Scan for the cell matching the given text and deliver its [X, Y] coordinate at center. 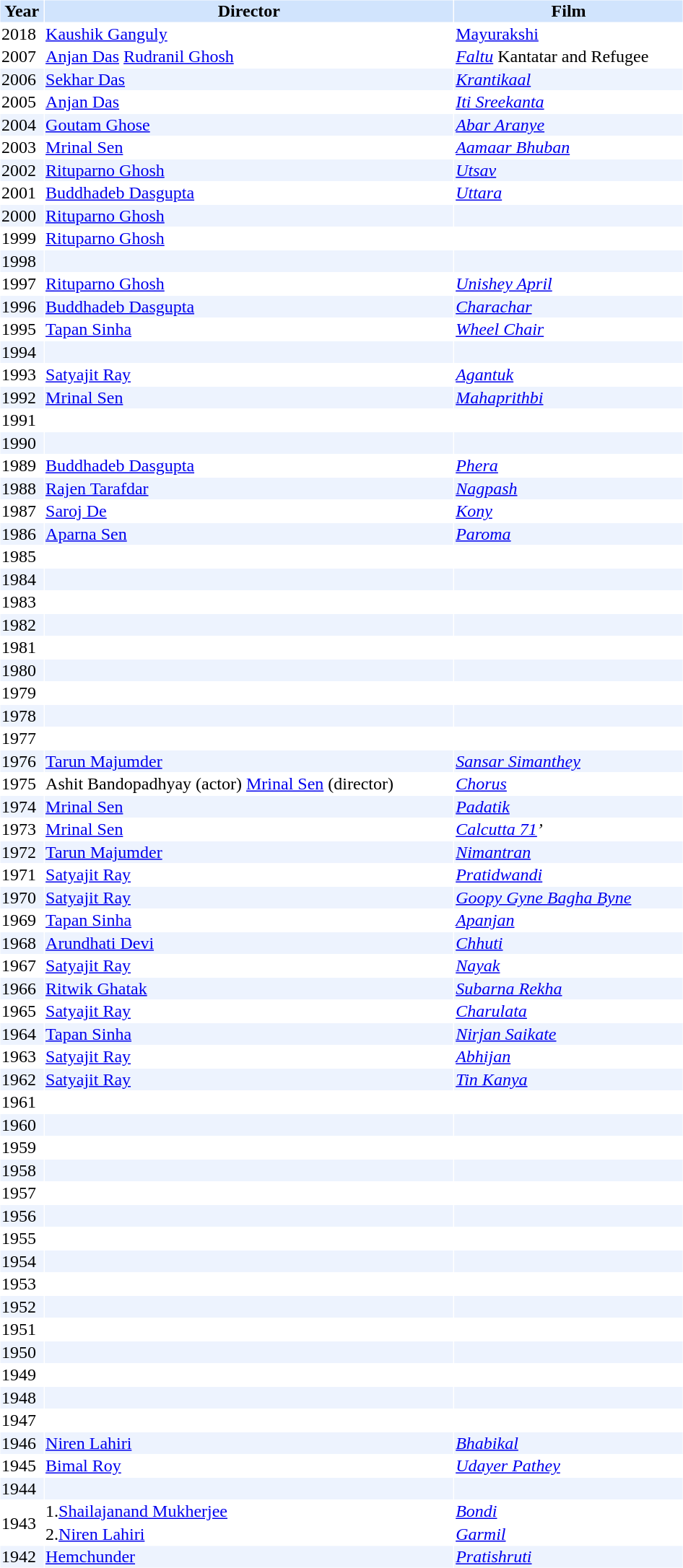
1958 [22, 1170]
1986 [22, 534]
Krantikaal [569, 79]
1964 [22, 1034]
1966 [22, 989]
1973 [22, 829]
Chhuti [569, 943]
Utsav [569, 170]
1971 [22, 875]
1942 [22, 1556]
Film [569, 11]
1946 [22, 1443]
2005 [22, 102]
1984 [22, 579]
1995 [22, 330]
Abhijan [569, 1057]
1975 [22, 784]
2001 [22, 193]
1978 [22, 716]
Subarna Rekha [569, 989]
1961 [22, 1102]
1955 [22, 1239]
1963 [22, 1057]
Bondi [569, 1512]
Bimal Roy [250, 1466]
1944 [22, 1489]
Nayak [569, 966]
Nirjan Saikate [569, 1034]
1949 [22, 1375]
1997 [22, 284]
Saroj De [250, 512]
Kony [569, 512]
Sansar Simanthey [569, 761]
Mayurakshi [569, 34]
1983 [22, 603]
1943 [22, 1523]
Chorus [569, 784]
1999 [22, 239]
Wheel Chair [569, 330]
1954 [22, 1261]
Anjan Das [250, 102]
Uttara [569, 193]
Goutam Ghose [250, 125]
2000 [22, 216]
1994 [22, 352]
Nagpash [569, 489]
1989 [22, 465]
1976 [22, 761]
2003 [22, 148]
1980 [22, 670]
2018 [22, 34]
1959 [22, 1148]
Rajen Tarafdar [250, 489]
1974 [22, 807]
1992 [22, 398]
Aparna Sen [250, 534]
1948 [22, 1398]
2007 [22, 57]
1.Shailajanand Mukherjee [250, 1512]
Ritwik Ghatak [250, 989]
1952 [22, 1307]
1981 [22, 647]
Iti Sreekanta [569, 102]
1996 [22, 307]
Paroma [569, 534]
1987 [22, 512]
1977 [22, 738]
Director [250, 11]
Faltu Kantatar and Refugee [569, 57]
Kaushik Ganguly [250, 34]
1993 [22, 375]
Aamaar Bhuban [569, 148]
1960 [22, 1125]
Niren Lahiri [250, 1443]
1969 [22, 920]
1947 [22, 1421]
Mahaprithbi [569, 398]
1970 [22, 898]
Agantuk [569, 375]
Abar Aranye [569, 125]
2006 [22, 79]
Charachar [569, 307]
Arundhati Devi [250, 943]
Ashit Bandopadhyay (actor) Mrinal Sen (director) [250, 784]
Charulata [569, 1011]
1982 [22, 625]
Apanjan [569, 920]
1985 [22, 556]
Goopy Gyne Bagha Byne [569, 898]
Pratidwandi [569, 875]
2004 [22, 125]
1998 [22, 261]
Year [22, 11]
1979 [22, 693]
1972 [22, 852]
Garmil [569, 1534]
1957 [22, 1193]
1962 [22, 1079]
2002 [22, 170]
1945 [22, 1466]
Calcutta 71’ [569, 829]
1967 [22, 966]
Padatik [569, 807]
2.Niren Lahiri [250, 1534]
1951 [22, 1330]
Unishey April [569, 284]
Sekhar Das [250, 79]
Bhabikal [569, 1443]
1988 [22, 489]
1968 [22, 943]
1965 [22, 1011]
1991 [22, 421]
1990 [22, 443]
1956 [22, 1216]
Pratishruti [569, 1556]
Nimantran [569, 852]
Udayer Pathey [569, 1466]
Tin Kanya [569, 1079]
1950 [22, 1352]
Phera [569, 465]
1953 [22, 1284]
Hemchunder [250, 1556]
Anjan Das Rudranil Ghosh [250, 57]
